Extract the [x, y] coordinate from the center of the cell holding the provided text.  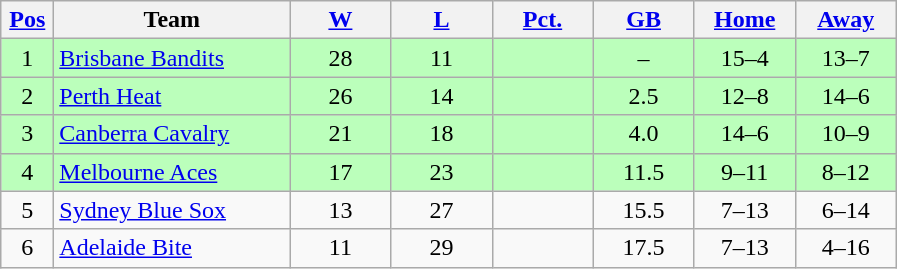
8–12 [846, 172]
Adelaide Bite [172, 248]
29 [442, 248]
Team [172, 20]
Perth Heat [172, 96]
12–8 [744, 96]
Melbourne Aces [172, 172]
W [340, 20]
9–11 [744, 172]
Canberra Cavalry [172, 134]
2.5 [644, 96]
13–7 [846, 58]
L [442, 20]
GB [644, 20]
6–14 [846, 210]
Sydney Blue Sox [172, 210]
Pos [28, 20]
4 [28, 172]
28 [340, 58]
Pct. [542, 20]
10–9 [846, 134]
4–16 [846, 248]
3 [28, 134]
17 [340, 172]
23 [442, 172]
14 [442, 96]
15.5 [644, 210]
27 [442, 210]
11.5 [644, 172]
6 [28, 248]
18 [442, 134]
– [644, 58]
2 [28, 96]
Away [846, 20]
13 [340, 210]
15–4 [744, 58]
1 [28, 58]
26 [340, 96]
5 [28, 210]
4.0 [644, 134]
17.5 [644, 248]
21 [340, 134]
Home [744, 20]
Brisbane Bandits [172, 58]
